Provide the (x, y) coordinate of the cell's center where the given text is located.  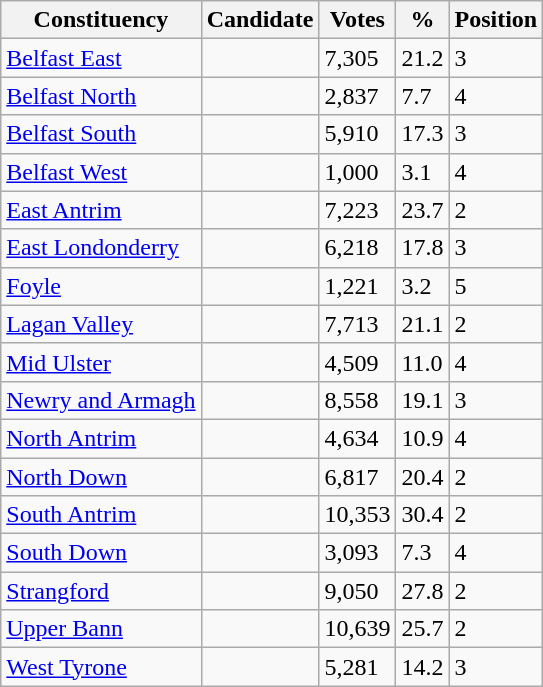
23.7 (422, 210)
14.2 (422, 667)
7,713 (358, 324)
Newry and Armagh (101, 400)
7,223 (358, 210)
6,218 (358, 248)
Strangford (101, 591)
Upper Bann (101, 629)
20.4 (422, 477)
North Antrim (101, 438)
Lagan Valley (101, 324)
25.7 (422, 629)
South Down (101, 553)
North Down (101, 477)
3.2 (422, 286)
Belfast East (101, 58)
South Antrim (101, 515)
10.9 (422, 438)
3.1 (422, 172)
9,050 (358, 591)
West Tyrone (101, 667)
6,817 (358, 477)
7.3 (422, 553)
4,634 (358, 438)
East Londonderry (101, 248)
10,639 (358, 629)
Mid Ulster (101, 362)
5,910 (358, 134)
21.2 (422, 58)
8,558 (358, 400)
5,281 (358, 667)
Votes (358, 20)
1,000 (358, 172)
Candidate (260, 20)
Belfast West (101, 172)
4,509 (358, 362)
17.3 (422, 134)
Position (496, 20)
19.1 (422, 400)
30.4 (422, 515)
21.1 (422, 324)
2,837 (358, 96)
Belfast South (101, 134)
7,305 (358, 58)
10,353 (358, 515)
Belfast North (101, 96)
5 (496, 286)
3,093 (358, 553)
East Antrim (101, 210)
17.8 (422, 248)
Constituency (101, 20)
1,221 (358, 286)
% (422, 20)
11.0 (422, 362)
Foyle (101, 286)
27.8 (422, 591)
7.7 (422, 96)
